Pinpoint the cell where the given text exists, returning its (x, y) midpoint coordinate. 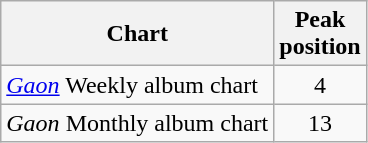
Chart (138, 34)
Gaon Weekly album chart (138, 85)
4 (320, 85)
Gaon Monthly album chart (138, 123)
13 (320, 123)
Peakposition (320, 34)
